For the text-containing cell, return its midpoint in [x, y] coordinate format. 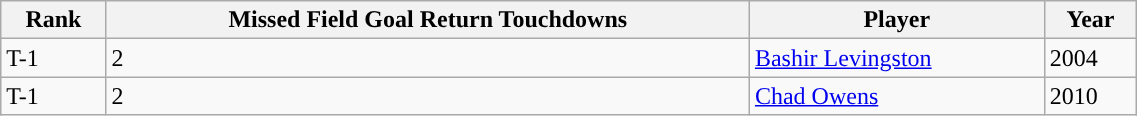
Player [896, 20]
Rank [54, 20]
2010 [1090, 96]
2004 [1090, 58]
Year [1090, 20]
Chad Owens [896, 96]
Bashir Levingston [896, 58]
Missed Field Goal Return Touchdowns [428, 20]
